For the text-containing cell, return its midpoint in (x, y) coordinate format. 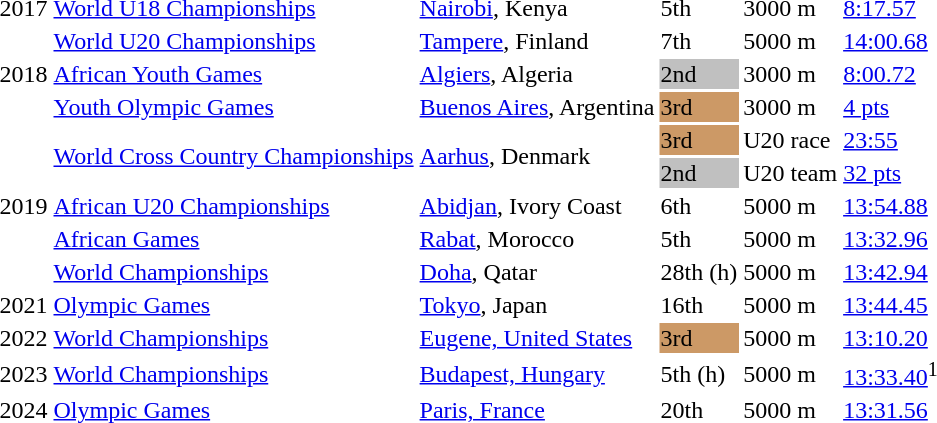
5th (699, 239)
Algiers, Algeria (537, 74)
16th (699, 305)
Tampere, Finland (537, 41)
Eugene, United States (537, 338)
U20 race (790, 140)
U20 team (790, 173)
6th (699, 206)
African Games (234, 239)
Aarhus, Denmark (537, 156)
Olympic Games (234, 305)
Buenos Aires, Argentina (537, 107)
5th (h) (699, 374)
African Youth Games (234, 74)
World U20 Championships (234, 41)
28th (h) (699, 272)
7th (699, 41)
Tokyo, Japan (537, 305)
Doha, Qatar (537, 272)
Budapest, Hungary (537, 374)
African U20 Championships (234, 206)
Abidjan, Ivory Coast (537, 206)
Rabat, Morocco (537, 239)
Youth Olympic Games (234, 107)
World Cross Country Championships (234, 156)
